Extract the [x, y] coordinate from the center of the cell holding the provided text.  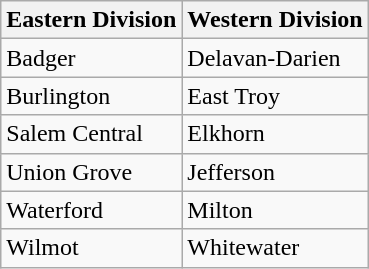
Whitewater [275, 248]
Eastern Division [92, 20]
Wilmot [92, 248]
Burlington [92, 96]
Delavan-Darien [275, 58]
East Troy [275, 96]
Elkhorn [275, 134]
Union Grove [92, 172]
Jefferson [275, 172]
Salem Central [92, 134]
Western Division [275, 20]
Milton [275, 210]
Badger [92, 58]
Waterford [92, 210]
